Scan for the cell matching the given text and deliver its [x, y] coordinate at center. 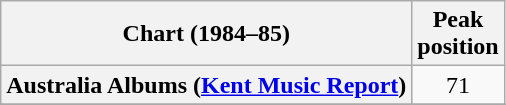
71 [458, 85]
Chart (1984–85) [206, 34]
Peakposition [458, 34]
Australia Albums (Kent Music Report) [206, 85]
